Capture the cell that displays the provided text and extract its (X, Y) central coordinate. 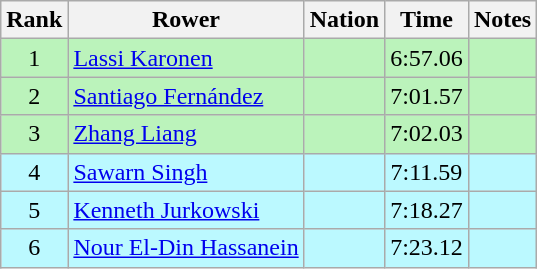
5 (34, 210)
Sawarn Singh (186, 172)
Santiago Fernández (186, 96)
7:02.03 (427, 134)
6:57.06 (427, 58)
7:01.57 (427, 96)
7:23.12 (427, 248)
3 (34, 134)
1 (34, 58)
Rank (34, 20)
Nation (344, 20)
7:11.59 (427, 172)
Kenneth Jurkowski (186, 210)
Zhang Liang (186, 134)
Rower (186, 20)
6 (34, 248)
Nour El-Din Hassanein (186, 248)
Notes (502, 20)
7:18.27 (427, 210)
Lassi Karonen (186, 58)
Time (427, 20)
4 (34, 172)
2 (34, 96)
